Output the (X, Y) coordinate of the center of the cell containing the given text.  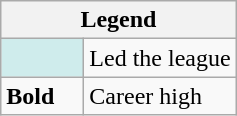
Legend (118, 20)
Bold (42, 96)
Career high (160, 96)
Led the league (160, 58)
